Extract the (X, Y) coordinate from the center of the cell holding the provided text.  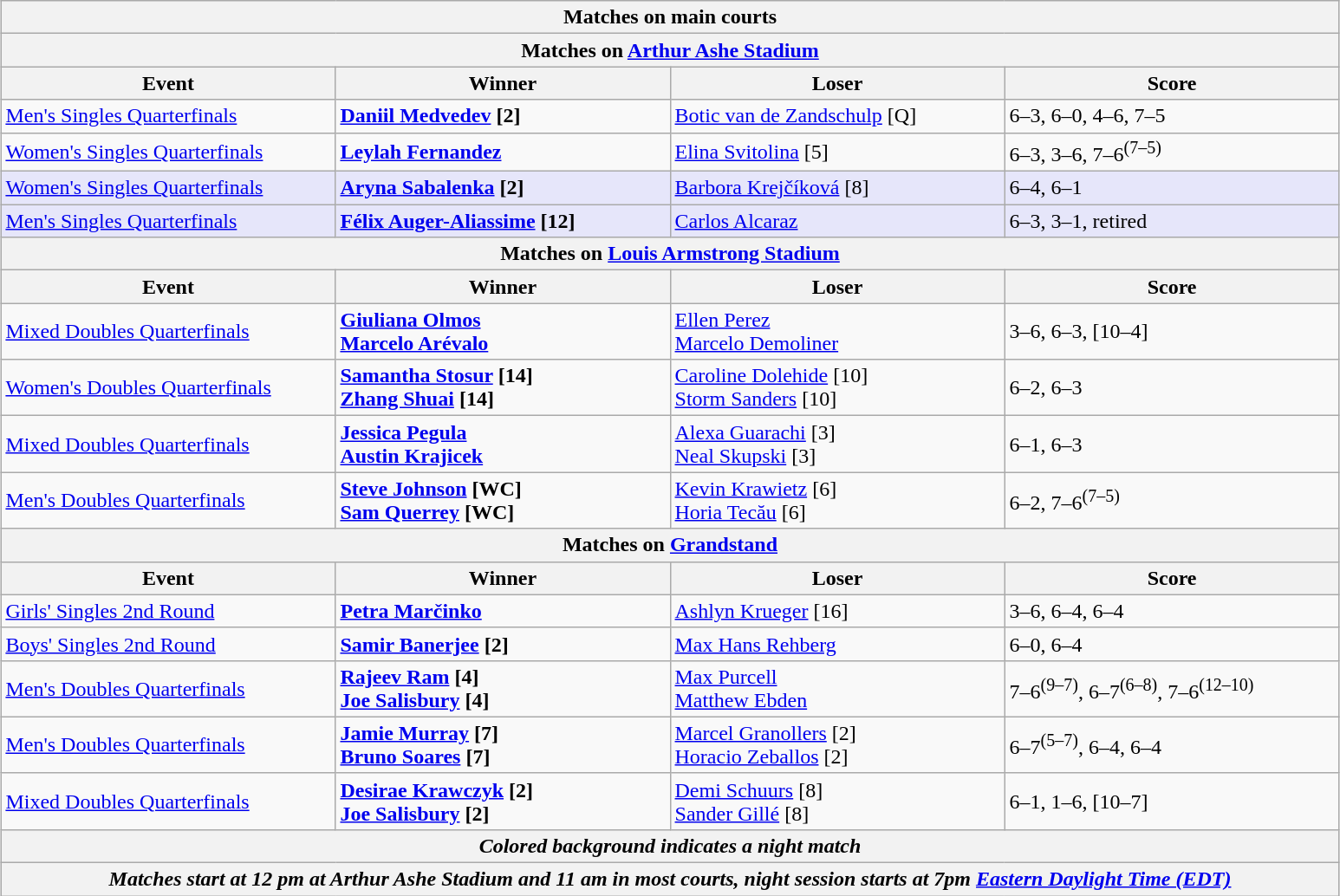
Jessica Pegula Austin Krajicek (503, 444)
Jamie Murray [7] Bruno Soares [7] (503, 745)
6–1, 1–6, [10–7] (1172, 801)
Leylah Fernandez (503, 153)
Carlos Alcaraz (837, 221)
Ashlyn Krueger [16] (837, 611)
Marcel Granollers [2] Horacio Zeballos [2] (837, 745)
Girls' Singles 2nd Round (168, 611)
6–3, 6–0, 4–6, 7–5 (1172, 116)
6–4, 6–1 (1172, 188)
Matches start at 12 pm at Arthur Ashe Stadium and 11 am in most courts, night session starts at 7pm Eastern Daylight Time (EDT) (670, 880)
Elina Svitolina [5] (837, 153)
Aryna Sabalenka [2] (503, 188)
Samantha Stosur [14] Zhang Shuai [14] (503, 388)
Matches on Arthur Ashe Stadium (670, 50)
Félix Auger-Aliassime [12] (503, 221)
Boys' Singles 2nd Round (168, 644)
Desirae Krawczyk [2] Joe Salisbury [2] (503, 801)
Steve Johnson [WC] Sam Querrey [WC] (503, 501)
6–2, 7–6(7–5) (1172, 501)
6–3, 3–6, 7–6(7–5) (1172, 153)
Botic van de Zandschulp [Q] (837, 116)
7–6(9–7), 6–7(6–8), 7–6(12–10) (1172, 688)
Matches on Grandstand (670, 545)
Kevin Krawietz [6] Horia Tecău [6] (837, 501)
Matches on main courts (670, 17)
3–6, 6–4, 6–4 (1172, 611)
Alexa Guarachi [3] Neal Skupski [3] (837, 444)
Colored background indicates a night match (670, 846)
6–7(5–7), 6–4, 6–4 (1172, 745)
Women's Doubles Quarterfinals (168, 388)
Samir Banerjee [2] (503, 644)
Matches on Louis Armstrong Stadium (670, 254)
6–0, 6–4 (1172, 644)
Demi Schuurs [8] Sander Gillé [8] (837, 801)
Barbora Krejčíková [8] (837, 188)
Petra Marčinko (503, 611)
6–3, 3–1, retired (1172, 221)
Caroline Dolehide [10] Storm Sanders [10] (837, 388)
3–6, 6–3, [10–4] (1172, 331)
Giuliana Olmos Marcelo Arévalo (503, 331)
Max Purcell Matthew Ebden (837, 688)
Daniil Medvedev [2] (503, 116)
Ellen Perez Marcelo Demoliner (837, 331)
Max Hans Rehberg (837, 644)
6–2, 6–3 (1172, 388)
Rajeev Ram [4] Joe Salisbury [4] (503, 688)
6–1, 6–3 (1172, 444)
